Scan for the cell matching the given text and deliver its (x, y) coordinate at center. 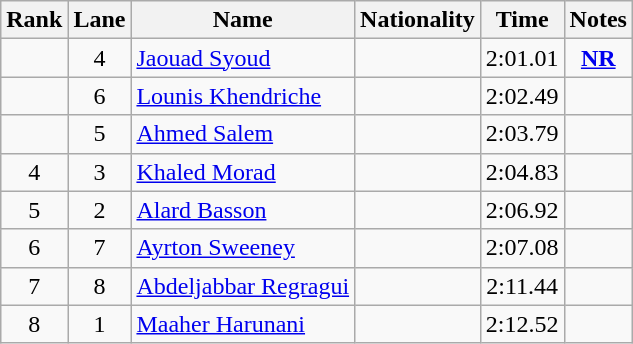
Khaled Morad (243, 172)
Nationality (418, 20)
2:04.83 (522, 172)
Name (243, 20)
Abdeljabbar Regragui (243, 286)
2:02.49 (522, 96)
2:12.52 (522, 324)
Lane (100, 20)
Time (522, 20)
Jaouad Syoud (243, 58)
Ayrton Sweeney (243, 248)
1 (100, 324)
3 (100, 172)
Maaher Harunani (243, 324)
NR (598, 58)
2:03.79 (522, 134)
2:06.92 (522, 210)
2:01.01 (522, 58)
Rank (34, 20)
Lounis Khendriche (243, 96)
Notes (598, 20)
Alard Basson (243, 210)
2:07.08 (522, 248)
Ahmed Salem (243, 134)
2 (100, 210)
2:11.44 (522, 286)
